Detect which cell encompasses the target text, then output its [x, y] center coordinate. 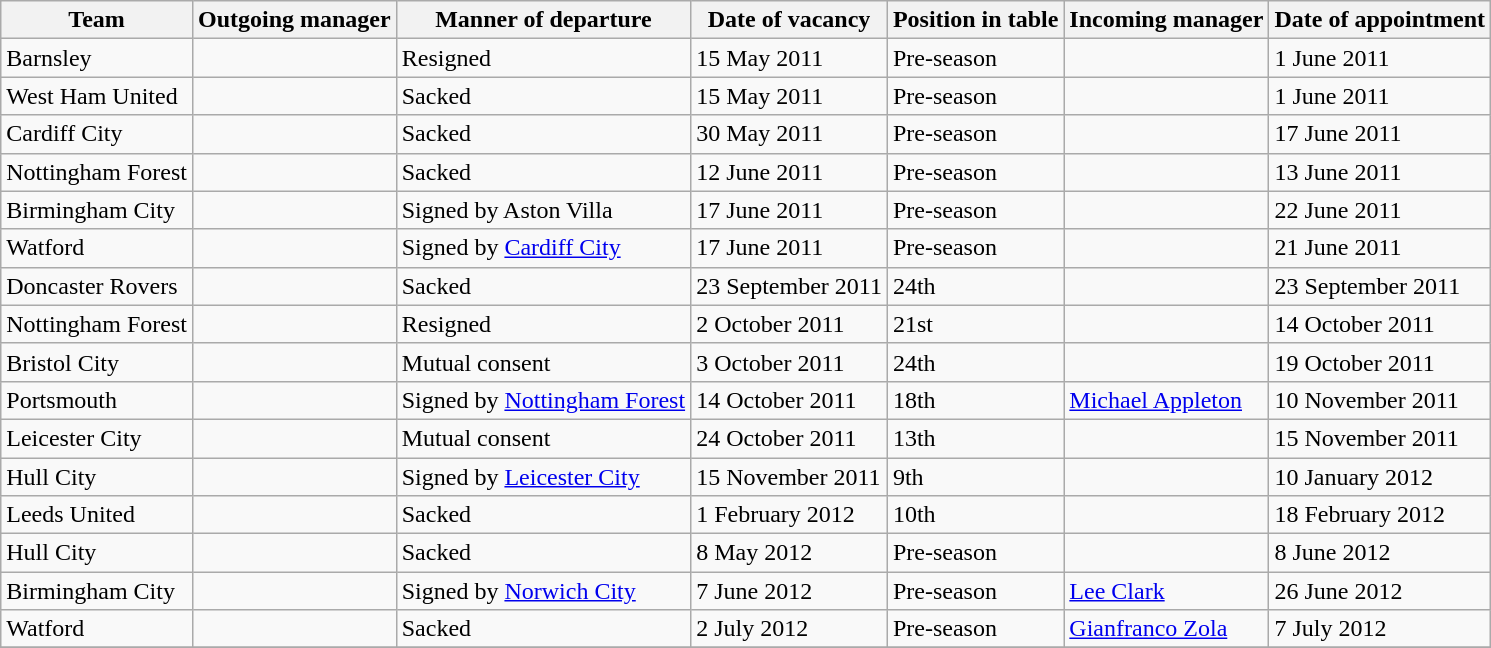
3 October 2011 [790, 362]
8 June 2012 [1380, 553]
Position in table [975, 20]
26 June 2012 [1380, 591]
Signed by Aston Villa [543, 210]
12 June 2011 [790, 172]
22 June 2011 [1380, 210]
Lee Clark [1166, 591]
2 July 2012 [790, 629]
Barnsley [97, 58]
Date of appointment [1380, 20]
1 February 2012 [790, 515]
21st [975, 324]
Team [97, 20]
2 October 2011 [790, 324]
18th [975, 400]
Leeds United [97, 515]
Cardiff City [97, 134]
Doncaster Rovers [97, 286]
18 February 2012 [1380, 515]
Outgoing manager [294, 20]
9th [975, 477]
19 October 2011 [1380, 362]
West Ham United [97, 96]
Manner of departure [543, 20]
Michael Appleton [1166, 400]
Incoming manager [1166, 20]
24 October 2011 [790, 438]
7 June 2012 [790, 591]
Bristol City [97, 362]
Signed by Nottingham Forest [543, 400]
8 May 2012 [790, 553]
Portsmouth [97, 400]
Signed by Leicester City [543, 477]
Signed by Norwich City [543, 591]
Date of vacancy [790, 20]
10th [975, 515]
Leicester City [97, 438]
13th [975, 438]
Gianfranco Zola [1166, 629]
13 June 2011 [1380, 172]
30 May 2011 [790, 134]
10 November 2011 [1380, 400]
10 January 2012 [1380, 477]
7 July 2012 [1380, 629]
21 June 2011 [1380, 248]
Signed by Cardiff City [543, 248]
